From the cell containing the given text, extract its center point as (x, y) coordinate. 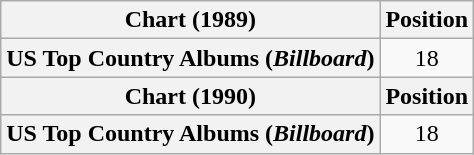
Chart (1990) (190, 96)
Chart (1989) (190, 20)
